Provide the [x, y] coordinate of the cell's center where the given text is located.  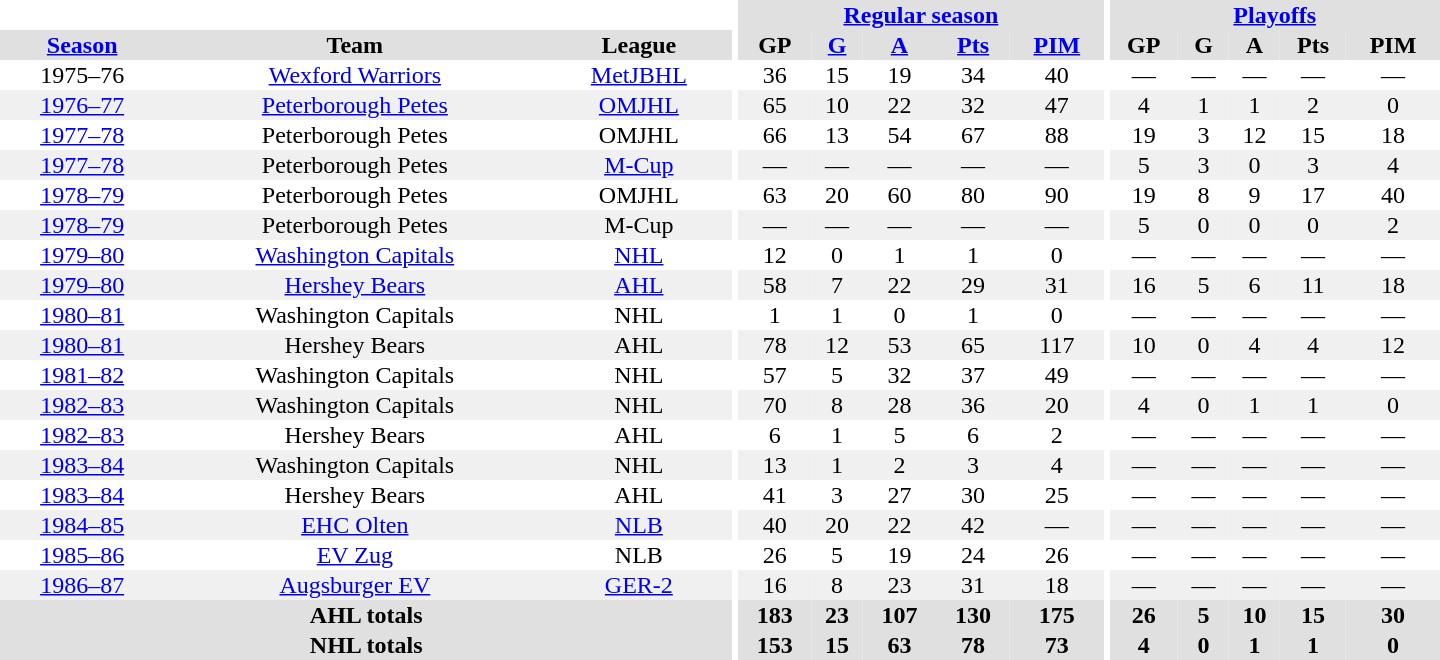
MetJBHL [638, 75]
7 [838, 285]
11 [1313, 285]
54 [900, 135]
17 [1313, 195]
60 [900, 195]
NHL totals [366, 645]
Season [82, 45]
1981–82 [82, 375]
153 [775, 645]
117 [1057, 345]
1985–86 [82, 555]
57 [775, 375]
GER-2 [638, 585]
25 [1057, 495]
24 [973, 555]
EHC Olten [354, 525]
37 [973, 375]
1976–77 [82, 105]
EV Zug [354, 555]
66 [775, 135]
175 [1057, 615]
29 [973, 285]
41 [775, 495]
9 [1254, 195]
27 [900, 495]
88 [1057, 135]
League [638, 45]
28 [900, 405]
70 [775, 405]
Playoffs [1274, 15]
107 [900, 615]
1984–85 [82, 525]
130 [973, 615]
42 [973, 525]
183 [775, 615]
80 [973, 195]
49 [1057, 375]
47 [1057, 105]
1975–76 [82, 75]
1986–87 [82, 585]
90 [1057, 195]
67 [973, 135]
53 [900, 345]
Wexford Warriors [354, 75]
Regular season [921, 15]
34 [973, 75]
73 [1057, 645]
Team [354, 45]
AHL totals [366, 615]
58 [775, 285]
Augsburger EV [354, 585]
